Capture the cell that displays the provided text and extract its (X, Y) central coordinate. 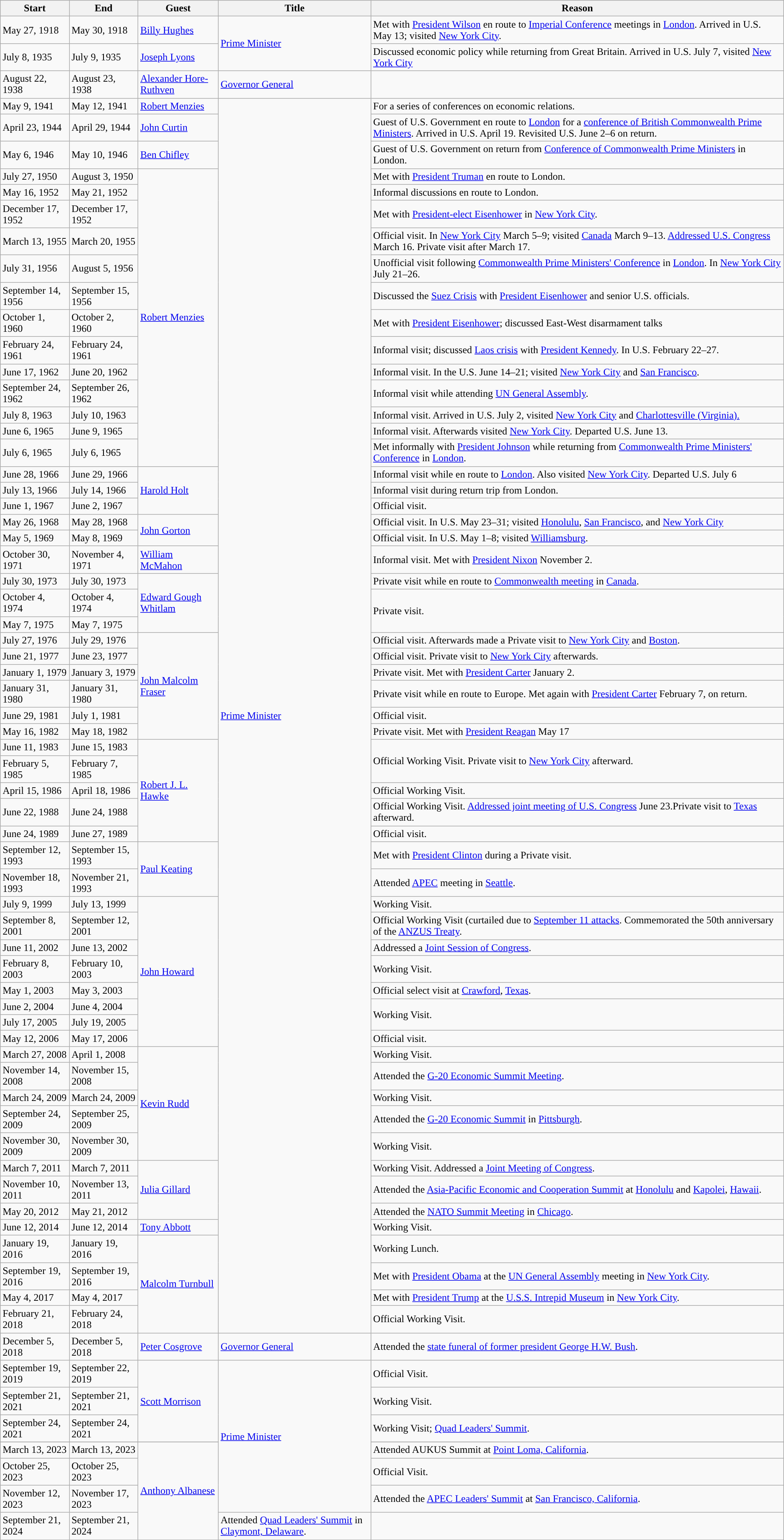
June 11, 1983 (35, 747)
June 4, 2004 (103, 1007)
July 13, 1999 (103, 904)
William McMahon (178, 560)
May 26, 1968 (35, 522)
June 15, 1983 (103, 747)
July 9, 1935 (103, 57)
January 3, 1979 (103, 672)
June 9, 1965 (103, 431)
May 30, 1918 (103, 30)
May 21, 2012 (103, 1211)
Informal visit. Afterwards visited New York City. Departed U.S. June 13. (578, 431)
May 9, 1941 (35, 106)
Alexander Hore-Ruthven (178, 85)
November 4, 1971 (103, 560)
January 1, 1979 (35, 672)
Informal visit during return trip from London. (578, 490)
Malcolm Turnbull (178, 1284)
Met with President-elect Eisenhower in New York City. (578, 214)
Informal discussions en route to London. (578, 192)
Informal visit while en route to London. Also visited New York City. Departed U.S. July 6 (578, 474)
May 16, 1982 (35, 731)
Reason (578, 8)
Attended the NATO Summit Meeting in Chicago. (578, 1211)
Met with President Obama at the UN General Assembly meeting in New York City. (578, 1276)
May 5, 1969 (35, 538)
April 18, 1986 (103, 791)
Paul Keating (178, 869)
May 16, 1952 (35, 192)
Peter Cosgrove (178, 1346)
April 1, 2008 (103, 1054)
November 18, 1993 (35, 882)
May 20, 2012 (35, 1211)
August 5, 1956 (103, 268)
July 29, 1976 (103, 641)
Private visit while en route to Commonwealth meeting in Canada. (578, 581)
October 30, 1971 (35, 560)
Kevin Rudd (178, 1103)
John Gorton (178, 530)
June 22, 1988 (35, 812)
June 1, 1967 (35, 506)
September 24, 1962 (35, 394)
Informal visit; discussed Laos crisis with President Kennedy. In U.S. February 22–27. (578, 350)
June 29, 1981 (35, 716)
May 17, 2006 (103, 1039)
Private visit. Met with President Carter January 2. (578, 672)
Guest (178, 8)
Attended AUKUS Summit at Point Loma, California. (578, 1450)
Informal visit. In the U.S. June 14–21; visited New York City and San Francisco. (578, 372)
May 3, 2003 (103, 991)
June 6, 1965 (35, 431)
November 13, 2011 (103, 1190)
March 27, 2008 (35, 1054)
May 8, 1969 (103, 538)
June 20, 1962 (103, 372)
June 27, 1989 (103, 834)
June 17, 1962 (35, 372)
February 21, 2018 (35, 1320)
November 17, 2023 (103, 1499)
July 27, 1976 (35, 641)
July 17, 2005 (35, 1023)
June 2, 2004 (35, 1007)
May 27, 1918 (35, 30)
July 14, 1966 (103, 490)
Start (35, 8)
Harold Holt (178, 490)
Anthony Albanese (178, 1491)
April 15, 1986 (35, 791)
Attended the state funeral of former president George H.W. Bush. (578, 1346)
May 21, 1952 (103, 192)
Robert J. L. Hawke (178, 791)
June 13, 2002 (103, 947)
Attended APEC meeting in Seattle. (578, 882)
Informal visit. Arrived in U.S. July 2, visited New York City and Charlottesville (Virginia). (578, 415)
September 19, 2019 (35, 1374)
September 25, 2009 (103, 1119)
July 8, 1963 (35, 415)
Informal visit. Met with President Nixon November 2. (578, 560)
May 10, 1946 (103, 155)
September 12, 1993 (35, 855)
Official visit. In New York City March 5–9; visited Canada March 9–13. Addressed U.S. Congress March 16. Private visit after March 17. (578, 241)
Met informally with President Johnson while returning from Commonwealth Prime Ministers' Conference in London. (578, 452)
Attended the G-20 Economic Summit Meeting. (578, 1076)
Tony Abbott (178, 1227)
Unofficial visit following Commonwealth Prime Ministers' Conference in London. In New York City July 21–26. (578, 268)
Met with President Eisenhower; discussed East-West disarmament talks (578, 323)
May 12, 2006 (35, 1039)
February 24, 2018 (103, 1320)
July 31, 1956 (35, 268)
July 9, 1999 (35, 904)
Official visit. In U.S. May 1–8; visited Williamsburg. (578, 538)
August 23, 1938 (103, 85)
February 5, 1985 (35, 769)
November 14, 2008 (35, 1076)
John Malcolm Fraser (178, 686)
June 28, 1966 (35, 474)
Discussed economic policy while returning from Great Britain. Arrived in U.S. July 7, visited New York City (578, 57)
October 2, 1960 (103, 323)
September 26, 1962 (103, 394)
June 24, 1988 (103, 812)
Met with President Trump at the U.S.S. Intrepid Museum in New York City. (578, 1298)
June 2, 1967 (103, 506)
Joseph Lyons (178, 57)
Private visit while en route to Europe. Met again with President Carter February 7, on return. (578, 694)
Official Working Visit (curtailed due to September 11 attacks. Commemorated the 50th anniversary of the ANZUS Treaty. (578, 926)
February 7, 1985 (103, 769)
June 29, 1966 (103, 474)
November 15, 2008 (103, 1076)
February 8, 2003 (35, 969)
Billy Hughes (178, 30)
November 10, 2011 (35, 1190)
June 23, 1977 (103, 656)
Attended Quad Leaders' Summit in Claymont, Delaware. (294, 1526)
Ben Chifley (178, 155)
Working Visit. Addressed a Joint Meeting of Congress. (578, 1168)
July 1, 1981 (103, 716)
July 8, 1935 (35, 57)
May 1, 2003 (35, 991)
Edward Gough Whitlam (178, 602)
Met with President Truman en route to London. (578, 176)
November 12, 2023 (35, 1499)
July 13, 1966 (35, 490)
Private visit. Met with President Reagan May 17 (578, 731)
Working Visit; Quad Leaders' Summit. (578, 1429)
Guest of U.S. Government on return from Conference of Commonwealth Prime Ministers in London. (578, 155)
March 13, 1955 (35, 241)
May 12, 1941 (103, 106)
Julia Gillard (178, 1190)
Working Lunch. (578, 1248)
April 23, 1944 (35, 127)
June 24, 1989 (35, 834)
May 18, 1982 (103, 731)
May 28, 1968 (103, 522)
August 22, 1938 (35, 85)
Attended the APEC Leaders' Summit at San Francisco, California. (578, 1499)
June 11, 2002 (35, 947)
Official visit. In U.S. May 23–31; visited Honolulu, San Francisco, and New York City (578, 522)
For a series of conferences on economic relations. (578, 106)
Met with President Clinton during a Private visit. (578, 855)
Private visit. (578, 611)
Attended the G-20 Economic Summit in Pittsburgh. (578, 1119)
Scott Morrison (178, 1401)
March 20, 1955 (103, 241)
May 6, 1946 (35, 155)
Informal visit while attending UN General Assembly. (578, 394)
Title (294, 8)
Official visit. Private visit to New York City afterwards. (578, 656)
September 15, 1993 (103, 855)
August 3, 1950 (103, 176)
February 10, 2003 (103, 969)
September 24, 2009 (35, 1119)
September 8, 2001 (35, 926)
Addressed a Joint Session of Congress. (578, 947)
Official select visit at Crawford, Texas. (578, 991)
July 27, 1950 (35, 176)
John Howard (178, 971)
June 21, 1977 (35, 656)
Attended the Asia-Pacific Economic and Cooperation Summit at Honolulu and Kapolei, Hawaii. (578, 1190)
September 12, 2001 (103, 926)
Met with President Wilson en route to Imperial Conference meetings in London. Arrived in U.S. May 13; visited New York City. (578, 30)
September 15, 1956 (103, 296)
John Curtin (178, 127)
November 21, 1993 (103, 882)
October 1, 1960 (35, 323)
April 29, 1944 (103, 127)
Official Working Visit. Private visit to New York City afterward. (578, 761)
September 22, 2019 (103, 1374)
Official visit. Afterwards made a Private visit to New York City and Boston. (578, 641)
Discussed the Suez Crisis with President Eisenhower and senior U.S. officials. (578, 296)
July 10, 1963 (103, 415)
End (103, 8)
September 14, 1956 (35, 296)
Official Working Visit. Addressed joint meeting of U.S. Congress June 23.Private visit to Texas afterward. (578, 812)
July 19, 2005 (103, 1023)
